Return [X, Y] of the center of cell containing provided text 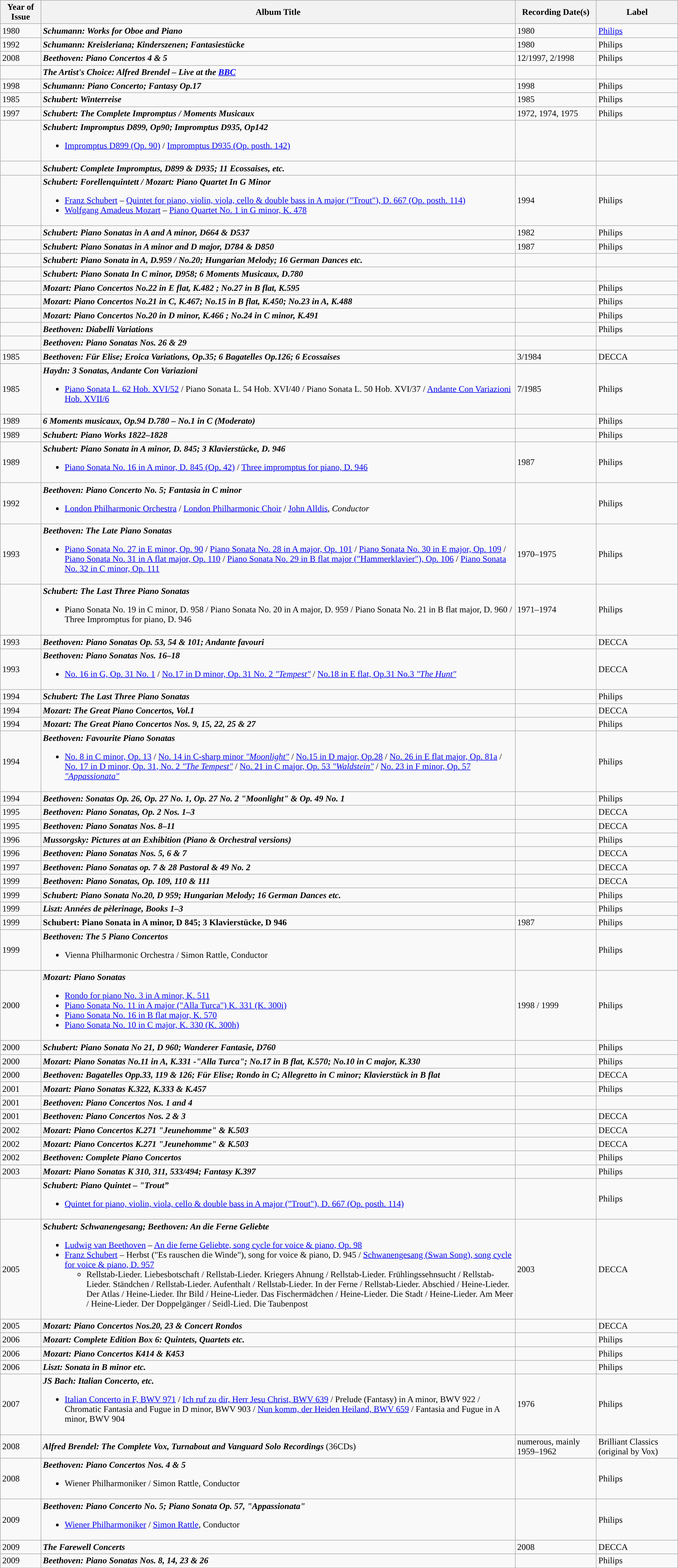
Mozart: The Great Piano Concertos Nos. 9, 15, 22, 25 & 27 [278, 724]
Mozart: Piano Concertos K414 & K453 [278, 1353]
1982 [556, 232]
7/1985 [556, 389]
Schumann: Kreisleriana; Kinderszenen; Fantasiestücke [278, 45]
Beethoven: Piano Sonatas Nos. 8, 14, 23 & 26 [278, 1561]
Beethoven: Piano Concertos Nos. 4 & 5Wiener Philharmoniker / Simon Rattle, Conductor [278, 1479]
Beethoven: Piano Sonatas op. 7 & 28 Pastoral & 49 No. 2 [278, 867]
1972, 1974, 1975 [556, 113]
Schubert: Piano Sonatas in A and A minor, D664 & D537 [278, 232]
Mozart: The Great Piano Concertos, Vol.1 [278, 710]
Mozart: Piano Concertos No.20 in D minor, K.466 ; No.24 in C minor, K.491 [278, 315]
Mozart: Piano Concertos No.22 in E flat, K.482 ; No.27 in B flat, K.595 [278, 288]
Beethoven: Piano Sonatas Nos. 5, 6 & 7 [278, 854]
Schubert: The Last Three Piano Sonatas [278, 697]
3/1984 [556, 357]
Beethoven: The 5 Piano ConcertosVienna Philharmonic Orchestra / Simon Rattle, Conductor [278, 949]
Beethoven: Piano Concerto No. 5; Piano Sonata Op. 57, "Appassionata" Wiener Philharmoniker / Simon Rattle, Conductor [278, 1519]
Liszt: Sonata in B minor etc. [278, 1367]
Mozart: Piano Sonatas K 310, 311, 533/494; Fantasy K.397 [278, 1171]
1998 / 1999 [556, 1006]
Schubert: Piano Quintet – "Trout”Quintet for piano, violin, viola, cello & double bass in A major ("Trout"), D. 667 (Op. posth. 114) [278, 1199]
6 Moments musicaux, Op.94 D.780 – No.1 in C (Moderato) [278, 421]
Schubert: Impromptus D899, Op90; Impromptus D935, Op142Impromptus D899 (Op. 90) / Impromptus D935 (Op. posth. 142) [278, 141]
Schubert: Piano Sonata in A minor, D 845; 3 Klavierstücke, D 946 [278, 922]
Mozart: Piano Sonatas K.322, K.333 & K.457 [278, 1089]
Schubert: Piano Sonata In C minor, D958; 6 Moments Musicaux, D.780 [278, 274]
Beethoven: Sonatas Op. 26, Op. 27 No. 1, Op. 27 No. 2 "Moonlight" & Op. 49 No. 1 [278, 798]
Beethoven: Piano Sonatas, Op. 2 Nos. 1–3 [278, 812]
The Artist's Choice: Alfred Brendel – Live at the BBC [278, 72]
Beethoven: Diabelli Variations [278, 329]
Schumann: Works for Oboe and Piano [278, 31]
Label [637, 12]
Brilliant Classics (original by Vox) [637, 1446]
Beethoven: Piano Sonatas Nos. 16–18No. 16 in G, Op. 31 No. 1 / No.17 in D minor, Op. 31 No. 2 "Tempest" / No.18 in E flat, Op.31 No.3 "The Hunt" [278, 669]
Album Title [278, 12]
Liszt: Années de pèlerinage, Books 1–3 [278, 909]
Beethoven: Piano Sonatas Nos. 8–11 [278, 826]
12/1997, 2/1998 [556, 58]
Schubert: Piano Sonata No 21, D 960; Wanderer Fantasie, D760 [278, 1048]
Schubert: Piano Works 1822–1828 [278, 435]
Beethoven: Piano Concertos Nos. 2 & 3 [278, 1116]
Beethoven: Complete Piano Concertos [278, 1158]
numerous, mainly 1959–1962 [556, 1446]
Beethoven: Für Elise; Eroica Variations, Op.35; 6 Bagatelles Op.126; 6 Ecossaises [278, 357]
Beethoven: Piano Concertos Nos. 1 and 4 [278, 1103]
Schubert: Winterreise [278, 100]
Beethoven: Piano Sonatas, Op. 109, 110 & 111 [278, 881]
Mozart: Piano Concertos No.21 in C, K.467; No.15 in B flat, K.450; No.23 in A, K.488 [278, 302]
Recording Date(s) [556, 12]
1976 [556, 1404]
Schubert: Piano Sonatas in A minor and D major, D784 & D850 [278, 247]
Beethoven: Piano Sonatas Nos. 26 & 29 [278, 343]
1971–1974 [556, 609]
Mussorgsky: Pictures at an Exhibition (Piano & Orchestral versions) [278, 840]
Mozart: Piano Concertos Nos.20, 23 & Concert Rondos [278, 1326]
Alfred Brendel: The Complete Vox, Turnabout and Vanguard Solo Recordings (36CDs) [278, 1446]
Mozart: Piano Sonatas No.11 in A, K.331 -"Alla Turca"; No.17 in B flat, K.570; No.10 in C major, K.330 [278, 1061]
The Farewell Concerts [278, 1547]
1970–1975 [556, 554]
Beethoven: Piano Concerto No. 5; Fantasia in C minorLondon Philharmonic Orchestra / London Philharmonic Choir / John Alldis, Conductor [278, 503]
Beethoven: Piano Concertos 4 & 5 [278, 58]
Year of Issue [21, 12]
Mozart: Complete Edition Box 6: Quintets, Quartets etc. [278, 1339]
Schumann: Piano Concerto; Fantasy Op.17 [278, 86]
2007 [21, 1404]
Schubert: Piano Sonata No.20, D 959; Hungarian Melody; 16 German Dances etc. [278, 895]
Schubert: Complete Impromptus, D899 & D935; 11 Ecossaises, etc. [278, 168]
Beethoven: Bagatelles Opp.33, 119 & 126; Für Elise; Rondo in C; Allegretto in C minor; Klavierstück in B flat [278, 1075]
Schubert: The Complete Impromptus / Moments Musicaux [278, 113]
Beethoven: Piano Sonatas Op. 53, 54 & 101; Andante favouri [278, 642]
Schubert: Piano Sonata in A, D.959 / No.20; Hungarian Melody; 16 German Dances etc. [278, 260]
